For the text-containing cell, return its midpoint in [x, y] coordinate format. 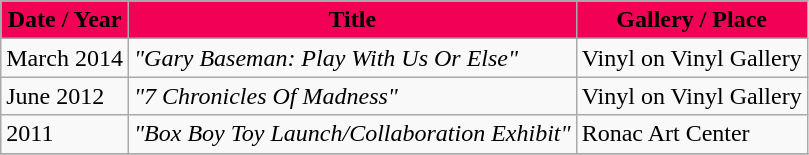
June 2012 [65, 96]
"Gary Baseman: Play With Us Or Else" [352, 58]
"Box Boy Toy Launch/Collaboration Exhibit" [352, 134]
"7 Chronicles Of Madness" [352, 96]
Title [352, 20]
2011 [65, 134]
March 2014 [65, 58]
Ronac Art Center [692, 134]
Gallery / Place [692, 20]
Date / Year [65, 20]
